Find where the given text appears and provide that cell's center as [X, Y] coordinate. 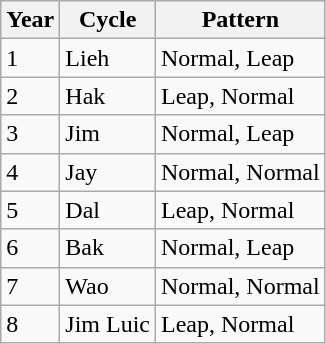
Cycle [108, 20]
1 [30, 58]
Pattern [241, 20]
7 [30, 286]
Bak [108, 248]
2 [30, 96]
6 [30, 248]
3 [30, 134]
8 [30, 324]
Wao [108, 286]
Dal [108, 210]
Jim Luic [108, 324]
4 [30, 172]
Year [30, 20]
Jay [108, 172]
5 [30, 210]
Jim [108, 134]
Lieh [108, 58]
Hak [108, 96]
